Determine the (X, Y) coordinate at the center of the cell enclosing the given text.  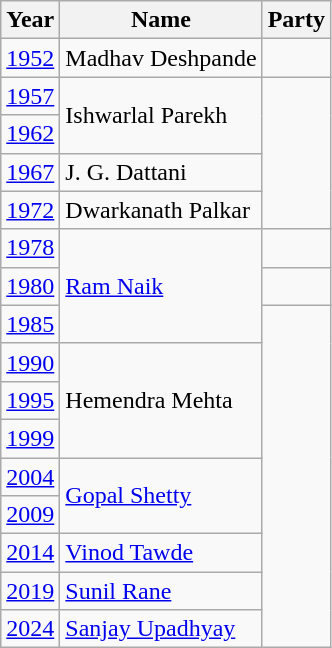
Gopal Shetty (161, 496)
Ram Naik (161, 286)
1985 (30, 324)
Ishwarlal Parekh (161, 115)
2014 (30, 553)
1962 (30, 134)
2009 (30, 515)
Hemendra Mehta (161, 400)
1990 (30, 362)
2019 (30, 591)
1978 (30, 248)
1980 (30, 286)
1999 (30, 438)
Madhav Deshpande (161, 58)
1952 (30, 58)
Name (161, 20)
J. G. Dattani (161, 172)
1967 (30, 172)
2024 (30, 629)
1957 (30, 96)
Sanjay Upadhyay (161, 629)
Year (30, 20)
1995 (30, 400)
Dwarkanath Palkar (161, 210)
1972 (30, 210)
2004 (30, 477)
Party (296, 20)
Sunil Rane (161, 591)
Vinod Tawde (161, 553)
